From the cell containing the given text, extract its center point as (X, Y) coordinate. 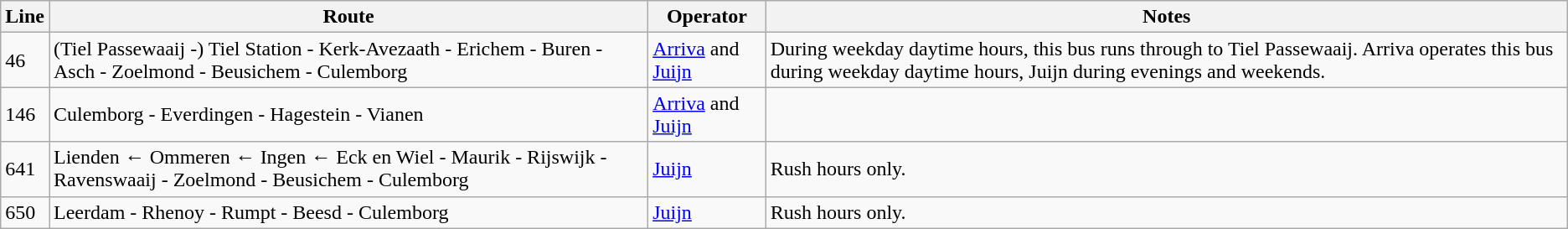
Culemborg - Everdingen - Hagestein - Vianen (348, 114)
Leerdam - Rhenoy - Rumpt - Beesd - Culemborg (348, 212)
Notes (1166, 17)
650 (25, 212)
146 (25, 114)
641 (25, 169)
Line (25, 17)
(Tiel Passewaaij -) Tiel Station - Kerk-Avezaath - Erichem - Buren - Asch - Zoelmond - Beusichem - Culemborg (348, 60)
46 (25, 60)
Lienden ← Ommeren ← Ingen ← Eck en Wiel - Maurik - Rijswijk - Ravenswaaij - Zoelmond - Beusichem - Culemborg (348, 169)
Route (348, 17)
Operator (707, 17)
